Output the [x, y] coordinate of the center of the cell containing the given text.  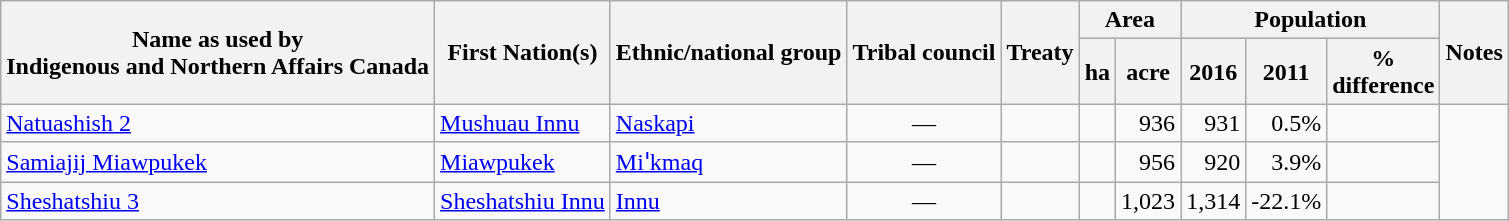
931 [1214, 123]
936 [1148, 123]
acre [1148, 72]
Treaty [1040, 52]
Population [1310, 20]
Samiajij Miawpukek [218, 162]
Tribal council [924, 52]
ha [1097, 72]
Mushuau Innu [523, 123]
3.9% [1286, 162]
0.5% [1286, 123]
Miawpukek [523, 162]
2011 [1286, 72]
Miꞌkmaq [728, 162]
956 [1148, 162]
1,314 [1214, 201]
Notes [1474, 52]
920 [1214, 162]
2016 [1214, 72]
Sheshatshiu 3 [218, 201]
First Nation(s) [523, 52]
Innu [728, 201]
%difference [1384, 72]
Natuashish 2 [218, 123]
Name as used byIndigenous and Northern Affairs Canada [218, 52]
-22.1% [1286, 201]
Sheshatshiu Innu [523, 201]
Naskapi [728, 123]
1,023 [1148, 201]
Ethnic/national group [728, 52]
Area [1130, 20]
